Locate the cell with the specified text and output its [X, Y] center coordinate. 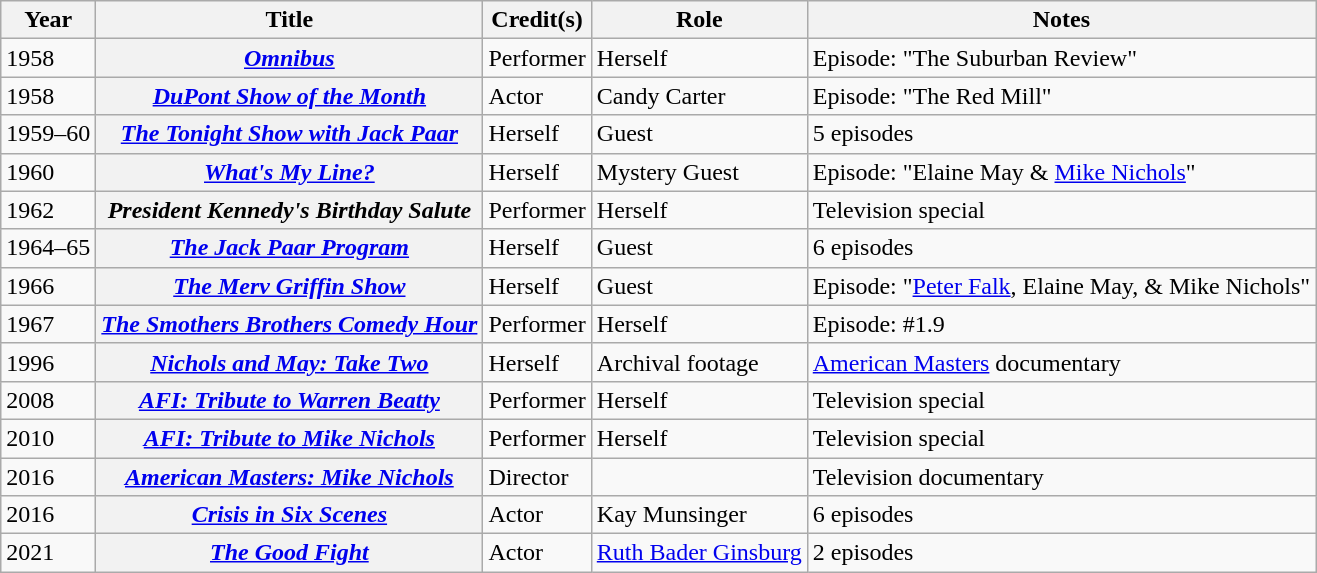
Notes [1061, 20]
1967 [48, 324]
Year [48, 20]
2 episodes [1061, 553]
The Smothers Brothers Comedy Hour [290, 324]
The Merv Griffin Show [290, 286]
Omnibus [290, 58]
Episode: #1.9 [1061, 324]
The Tonight Show with Jack Paar [290, 134]
Role [699, 20]
Candy Carter [699, 96]
5 episodes [1061, 134]
What's My Line? [290, 172]
Kay Munsinger [699, 515]
2010 [48, 438]
Credit(s) [537, 20]
Episode: "Elaine May & Mike Nichols" [1061, 172]
The Jack Paar Program [290, 248]
Ruth Bader Ginsburg [699, 553]
Nichols and May: Take Two [290, 362]
Archival footage [699, 362]
1966 [48, 286]
Crisis in Six Scenes [290, 515]
Episode: "The Red Mill" [1061, 96]
Episode: "Peter Falk, Elaine May, & Mike Nichols" [1061, 286]
2021 [48, 553]
Television documentary [1061, 477]
1962 [48, 210]
Title [290, 20]
Director [537, 477]
AFI: Tribute to Warren Beatty [290, 400]
American Masters: Mike Nichols [290, 477]
1964–65 [48, 248]
1960 [48, 172]
Mystery Guest [699, 172]
DuPont Show of the Month [290, 96]
President Kennedy's Birthday Salute [290, 210]
2008 [48, 400]
The Good Fight [290, 553]
1996 [48, 362]
American Masters documentary [1061, 362]
Episode: "The Suburban Review" [1061, 58]
AFI: Tribute to Mike Nichols [290, 438]
1959–60 [48, 134]
